Search for the cell housing the specified text and yield its [x, y] center coordinate. 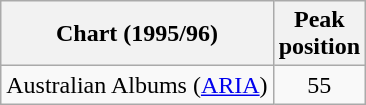
Australian Albums (ARIA) [137, 85]
Peakposition [319, 34]
Chart (1995/96) [137, 34]
55 [319, 85]
